From the cell containing the given text, extract its center point as [x, y] coordinate. 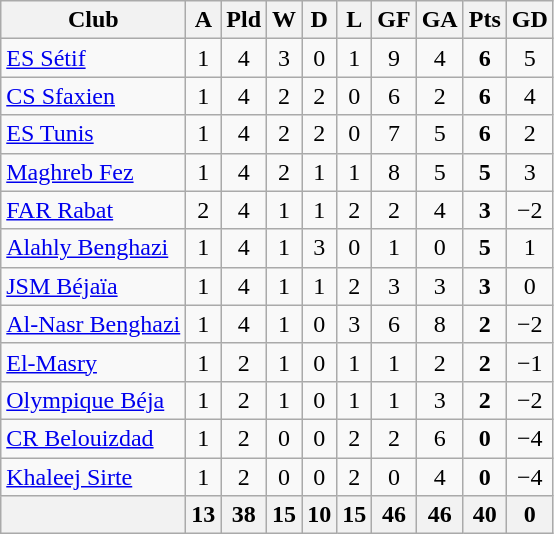
D [320, 20]
13 [204, 515]
Pts [484, 20]
40 [484, 515]
El-Masry [94, 362]
Club [94, 20]
A [204, 20]
FAR Rabat [94, 210]
ES Tunis [94, 134]
7 [394, 134]
38 [244, 515]
Khaleej Sirte [94, 477]
Maghreb Fez [94, 172]
JSM Béjaïa [94, 286]
Alahly Benghazi [94, 248]
−1 [530, 362]
GA [440, 20]
Pld [244, 20]
10 [320, 515]
CS Sfaxien [94, 96]
Olympique Béja [94, 400]
W [284, 20]
GD [530, 20]
L [354, 20]
ES Sétif [94, 58]
9 [394, 58]
GF [394, 20]
Al-Nasr Benghazi [94, 324]
CR Belouizdad [94, 438]
